Locate the cell with the specified text and output its (X, Y) center coordinate. 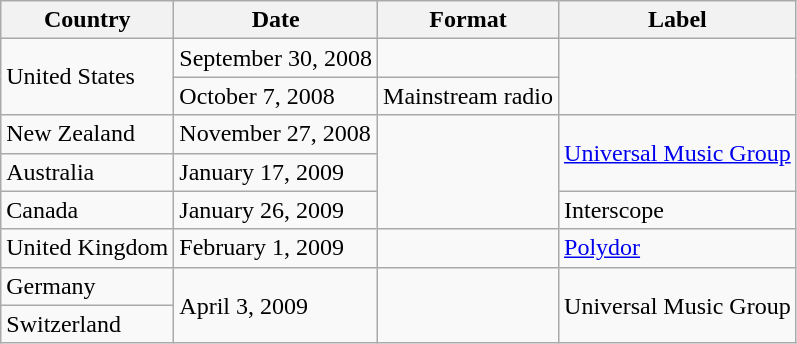
January 26, 2009 (276, 210)
Polydor (678, 248)
Switzerland (88, 324)
Country (88, 20)
September 30, 2008 (276, 58)
Canada (88, 210)
Label (678, 20)
Interscope (678, 210)
Australia (88, 172)
United States (88, 77)
February 1, 2009 (276, 248)
Date (276, 20)
January 17, 2009 (276, 172)
Format (468, 20)
November 27, 2008 (276, 134)
Mainstream radio (468, 96)
Germany (88, 286)
October 7, 2008 (276, 96)
April 3, 2009 (276, 305)
United Kingdom (88, 248)
New Zealand (88, 134)
